From the cell containing the given text, extract its center point as [X, Y] coordinate. 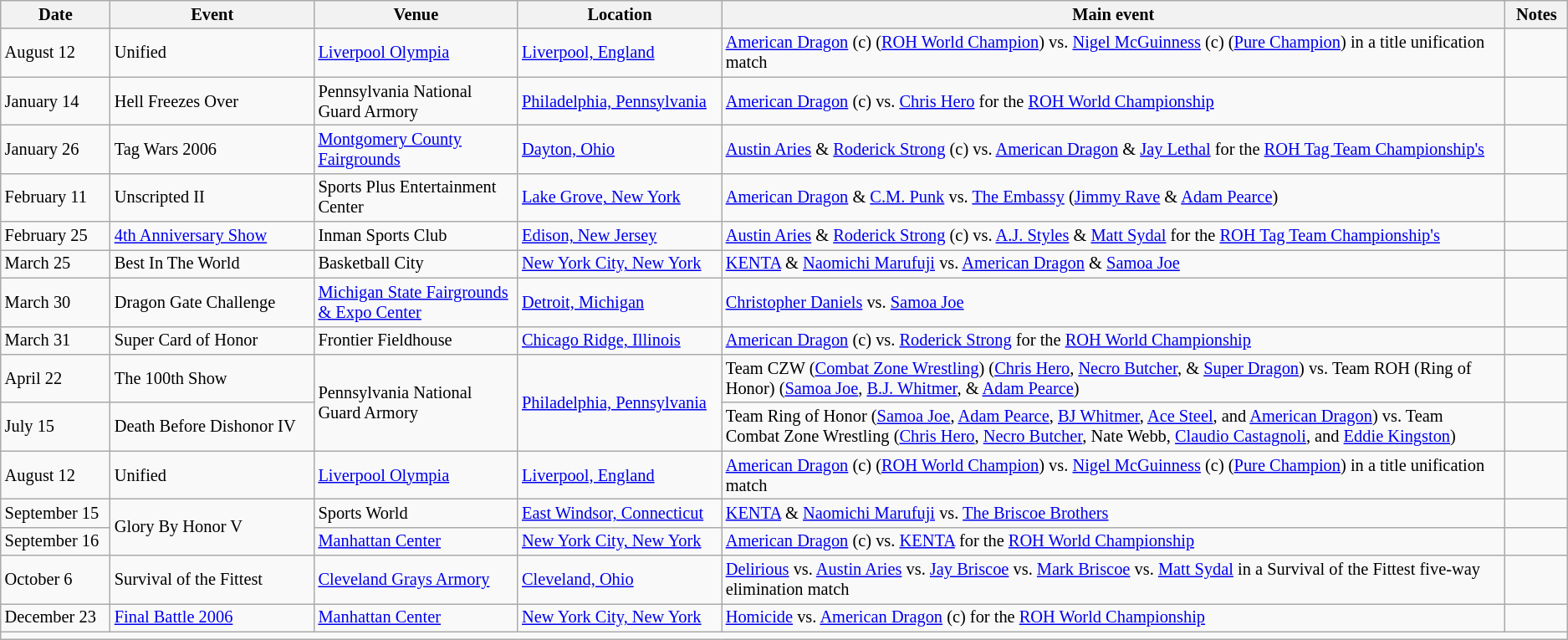
Basketball City [416, 264]
Main event [1114, 14]
Unscripted II [212, 197]
Venue [416, 14]
Final Battle 2006 [212, 617]
Austin Aries & Roderick Strong (c) vs. American Dragon & Jay Lethal for the ROH Tag Team Championship's [1114, 149]
February 11 [55, 197]
Notes [1537, 14]
Glory By Honor V [212, 527]
American Dragon (c) vs. KENTA for the ROH World Championship [1114, 541]
Death Before Dishonor IV [212, 427]
Michigan State Fairgrounds & Expo Center [416, 302]
Event [212, 14]
October 6 [55, 580]
Chicago Ridge, Illinois [620, 340]
Christopher Daniels vs. Samoa Joe [1114, 302]
January 14 [55, 101]
KENTA & Naomichi Marufuji vs. American Dragon & Samoa Joe [1114, 264]
Sports World [416, 513]
February 25 [55, 236]
American Dragon (c) vs. Roderick Strong for the ROH World Championship [1114, 340]
March 25 [55, 264]
July 15 [55, 427]
Frontier Fieldhouse [416, 340]
East Windsor, Connecticut [620, 513]
Detroit, Michigan [620, 302]
Lake Grove, New York [620, 197]
Montgomery County Fairgrounds [416, 149]
March 31 [55, 340]
Dayton, Ohio [620, 149]
September 16 [55, 541]
Survival of the Fittest [212, 580]
Inman Sports Club [416, 236]
The 100th Show [212, 378]
Hell Freezes Over [212, 101]
American Dragon (c) vs. Chris Hero for the ROH World Championship [1114, 101]
4th Anniversary Show [212, 236]
KENTA & Naomichi Marufuji vs. The Briscoe Brothers [1114, 513]
Austin Aries & Roderick Strong (c) vs. A.J. Styles & Matt Sydal for the ROH Tag Team Championship's [1114, 236]
September 15 [55, 513]
Cleveland Grays Armory [416, 580]
January 26 [55, 149]
Location [620, 14]
Team CZW (Combat Zone Wrestling) (Chris Hero, Necro Butcher, & Super Dragon) vs. Team ROH (Ring of Honor) (Samoa Joe, B.J. Whitmer, & Adam Pearce) [1114, 378]
Homicide vs. American Dragon (c) for the ROH World Championship [1114, 617]
Date [55, 14]
Best In The World [212, 264]
Cleveland, Ohio [620, 580]
Delirious vs. Austin Aries vs. Jay Briscoe vs. Mark Briscoe vs. Matt Sydal in a Survival of the Fittest five-way elimination match [1114, 580]
American Dragon & C.M. Punk vs. The Embassy (Jimmy Rave & Adam Pearce) [1114, 197]
Edison, New Jersey [620, 236]
December 23 [55, 617]
April 22 [55, 378]
Super Card of Honor [212, 340]
Sports Plus Entertainment Center [416, 197]
Tag Wars 2006 [212, 149]
March 30 [55, 302]
Dragon Gate Challenge [212, 302]
